Provide the [x, y] coordinate of the cell's center where the given text is located.  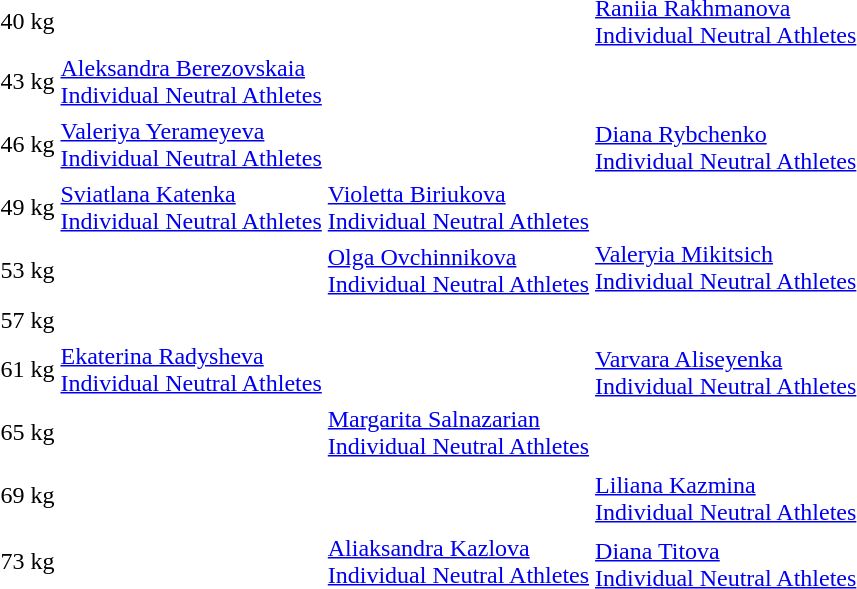
Sviatlana Katenka Individual Neutral Athletes [191, 208]
Olga Ovchinnikova Individual Neutral Athletes [458, 270]
Valeriya Yerameyeva Individual Neutral Athletes [191, 144]
Ekaterina Radysheva Individual Neutral Athletes [191, 370]
Aleksandra Berezovskaia Individual Neutral Athletes [191, 82]
Violetta Biriukova Individual Neutral Athletes [458, 208]
Margarita Salnazarian Individual Neutral Athletes [458, 432]
